Find where the given text appears and provide that cell's center as (X, Y) coordinate. 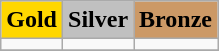
Silver (98, 20)
Gold (32, 20)
Bronze (176, 20)
